Search for the cell housing the specified text and yield its [X, Y] center coordinate. 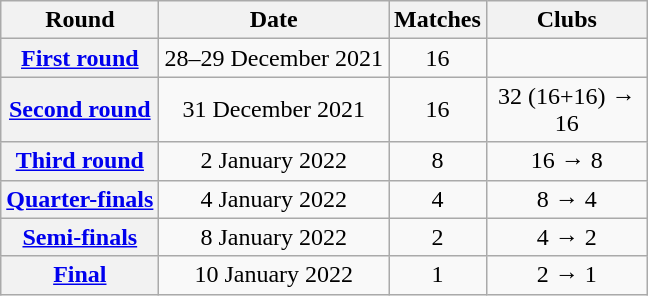
10 January 2022 [274, 275]
28–29 December 2021 [274, 58]
4 January 2022 [274, 199]
Date [274, 20]
1 [438, 275]
8 [438, 161]
2 [438, 237]
Semi-finals [80, 237]
4 [438, 199]
Round [80, 20]
First round [80, 58]
Final [80, 275]
8 January 2022 [274, 237]
16 → 8 [566, 161]
2 January 2022 [274, 161]
Second round [80, 110]
2 → 1 [566, 275]
4 → 2 [566, 237]
8 → 4 [566, 199]
31 December 2021 [274, 110]
Matches [438, 20]
Clubs [566, 20]
Third round [80, 161]
Quarter-finals [80, 199]
32 (16+16) → 16 [566, 110]
